Find where the given text appears and provide that cell's center as (x, y) coordinate. 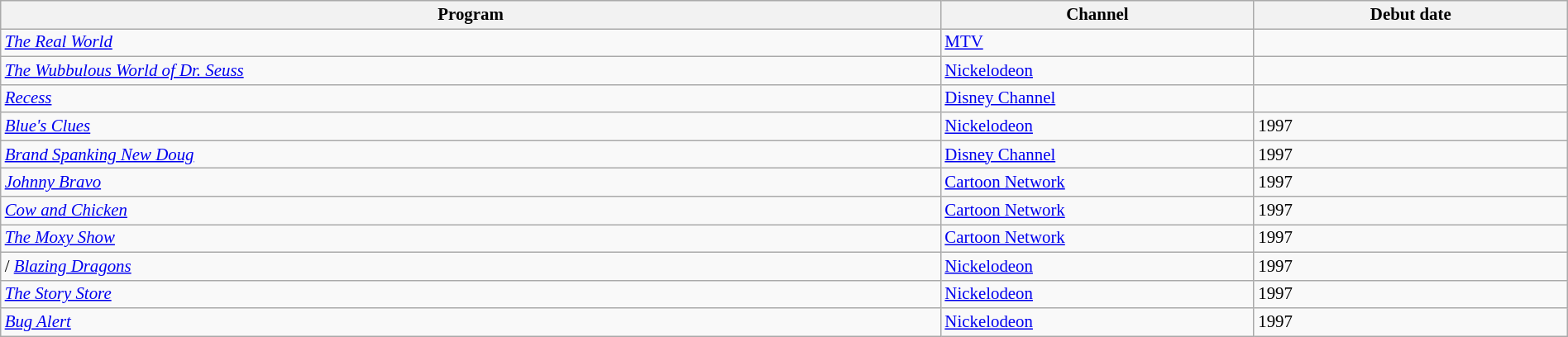
Blue's Clues (471, 126)
/ Blazing Dragons (471, 266)
Channel (1097, 15)
Cow and Chicken (471, 211)
The Real World (471, 42)
Bug Alert (471, 322)
Program (471, 15)
The Story Store (471, 294)
Debut date (1411, 15)
MTV (1097, 42)
Johnny Bravo (471, 183)
Recess (471, 98)
Brand Spanking New Doug (471, 154)
The Moxy Show (471, 238)
The Wubbulous World of Dr. Seuss (471, 70)
